Provide the (x, y) coordinate of the cell's center where the given text is located.  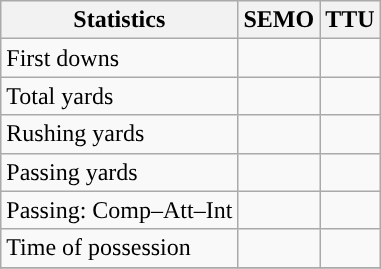
First downs (120, 58)
Passing: Comp–Att–Int (120, 210)
SEMO (279, 20)
TTU (350, 20)
Passing yards (120, 172)
Total yards (120, 96)
Rushing yards (120, 134)
Statistics (120, 20)
Time of possession (120, 248)
